Scan for the cell matching the given text and deliver its [x, y] coordinate at center. 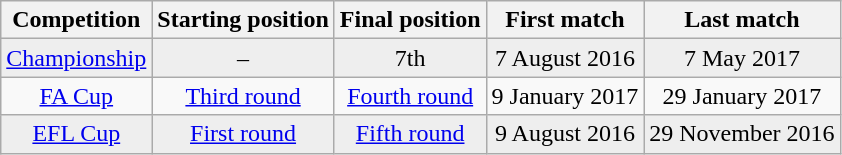
7 May 2017 [742, 58]
7th [410, 58]
Third round [243, 96]
9 August 2016 [565, 134]
Competition [76, 20]
FA Cup [76, 96]
29 November 2016 [742, 134]
First match [565, 20]
Fifth round [410, 134]
Starting position [243, 20]
Championship [76, 58]
29 January 2017 [742, 96]
7 August 2016 [565, 58]
Fourth round [410, 96]
EFL Cup [76, 134]
Last match [742, 20]
9 January 2017 [565, 96]
Final position [410, 20]
First round [243, 134]
– [243, 58]
